Scan for the cell matching the given text and deliver its (x, y) coordinate at center. 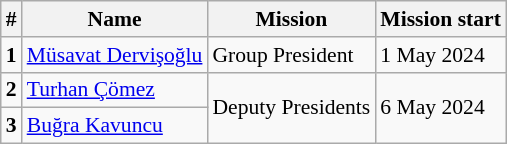
2 (12, 90)
Mission start (440, 19)
Group President (291, 55)
1 (12, 55)
1 May 2024 (440, 55)
Name (115, 19)
Buğra Kavuncu (115, 126)
6 May 2024 (440, 108)
Turhan Çömez (115, 90)
Deputy Presidents (291, 108)
Mission (291, 19)
3 (12, 126)
# (12, 19)
Müsavat Dervişoğlu (115, 55)
